Extract the (X, Y) coordinate from the center of the cell holding the provided text.  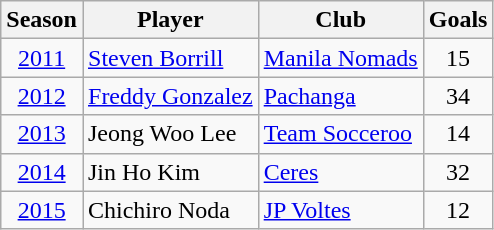
Pachanga (340, 96)
Steven Borrill (170, 58)
34 (458, 96)
Manila Nomads (340, 58)
2011 (42, 58)
Jeong Woo Lee (170, 134)
Season (42, 20)
Jin Ho Kim (170, 172)
15 (458, 58)
Team Socceroo (340, 134)
2012 (42, 96)
Ceres (340, 172)
Chichiro Noda (170, 210)
Freddy Gonzalez (170, 96)
2013 (42, 134)
Club (340, 20)
2015 (42, 210)
32 (458, 172)
Goals (458, 20)
12 (458, 210)
2014 (42, 172)
JP Voltes (340, 210)
Player (170, 20)
14 (458, 134)
